Detect which cell encompasses the target text, then output its (X, Y) center coordinate. 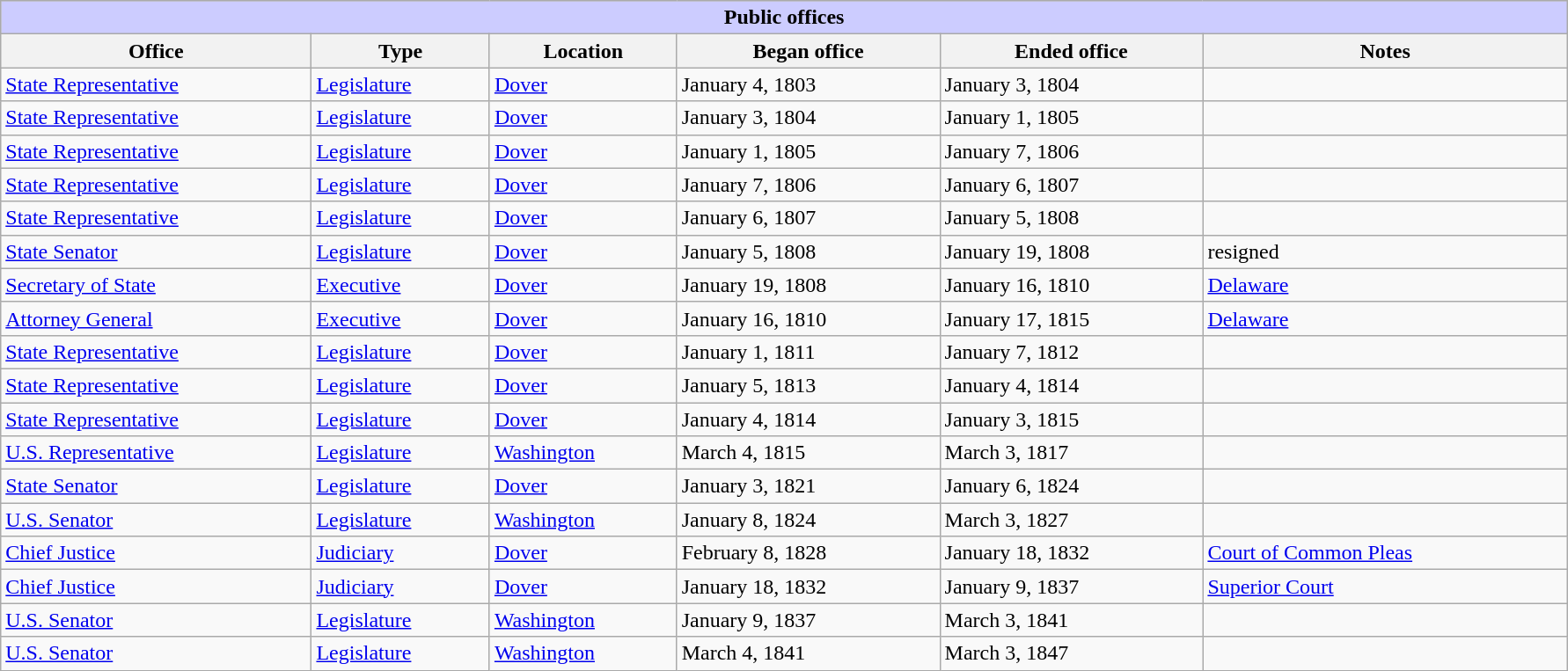
Office (157, 51)
Superior Court (1385, 587)
March 3, 1847 (1072, 653)
Ended office (1072, 51)
March 3, 1827 (1072, 520)
Began office (808, 51)
March 4, 1841 (808, 653)
January 6, 1824 (1072, 486)
January 4, 1803 (808, 84)
March 3, 1817 (1072, 453)
January 7, 1812 (1072, 352)
Notes (1385, 51)
January 17, 1815 (1072, 318)
Secretary of State (157, 285)
Type (400, 51)
February 8, 1828 (808, 553)
January 5, 1813 (808, 385)
January 1, 1811 (808, 352)
Court of Common Pleas (1385, 553)
January 8, 1824 (808, 520)
U.S. Representative (157, 453)
March 4, 1815 (808, 453)
Attorney General (157, 318)
March 3, 1841 (1072, 620)
January 3, 1815 (1072, 419)
resigned (1385, 252)
Public offices (785, 18)
January 3, 1821 (808, 486)
Location (583, 51)
